Output the [x, y] coordinate of the center of the cell containing the given text.  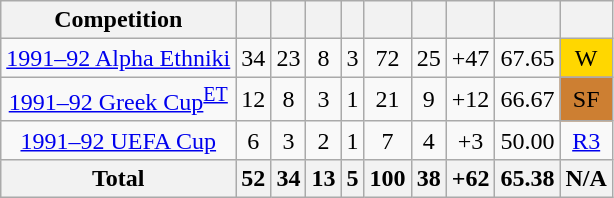
66.67 [528, 100]
52 [254, 178]
9 [428, 100]
+47 [470, 58]
13 [324, 178]
SF [586, 100]
100 [388, 178]
1991–92 Alpha Ethniki [118, 58]
6 [254, 140]
65.38 [528, 178]
R3 [586, 140]
21 [388, 100]
25 [428, 58]
12 [254, 100]
7 [388, 140]
Total [118, 178]
4 [428, 140]
50.00 [528, 140]
5 [352, 178]
W [586, 58]
Competition [118, 20]
67.65 [528, 58]
23 [288, 58]
1991–92 Greek CupET [118, 100]
+3 [470, 140]
+62 [470, 178]
N/A [586, 178]
38 [428, 178]
+12 [470, 100]
2 [324, 140]
72 [388, 58]
1991–92 UEFA Cup [118, 140]
